Search for the cell housing the specified text and yield its [X, Y] center coordinate. 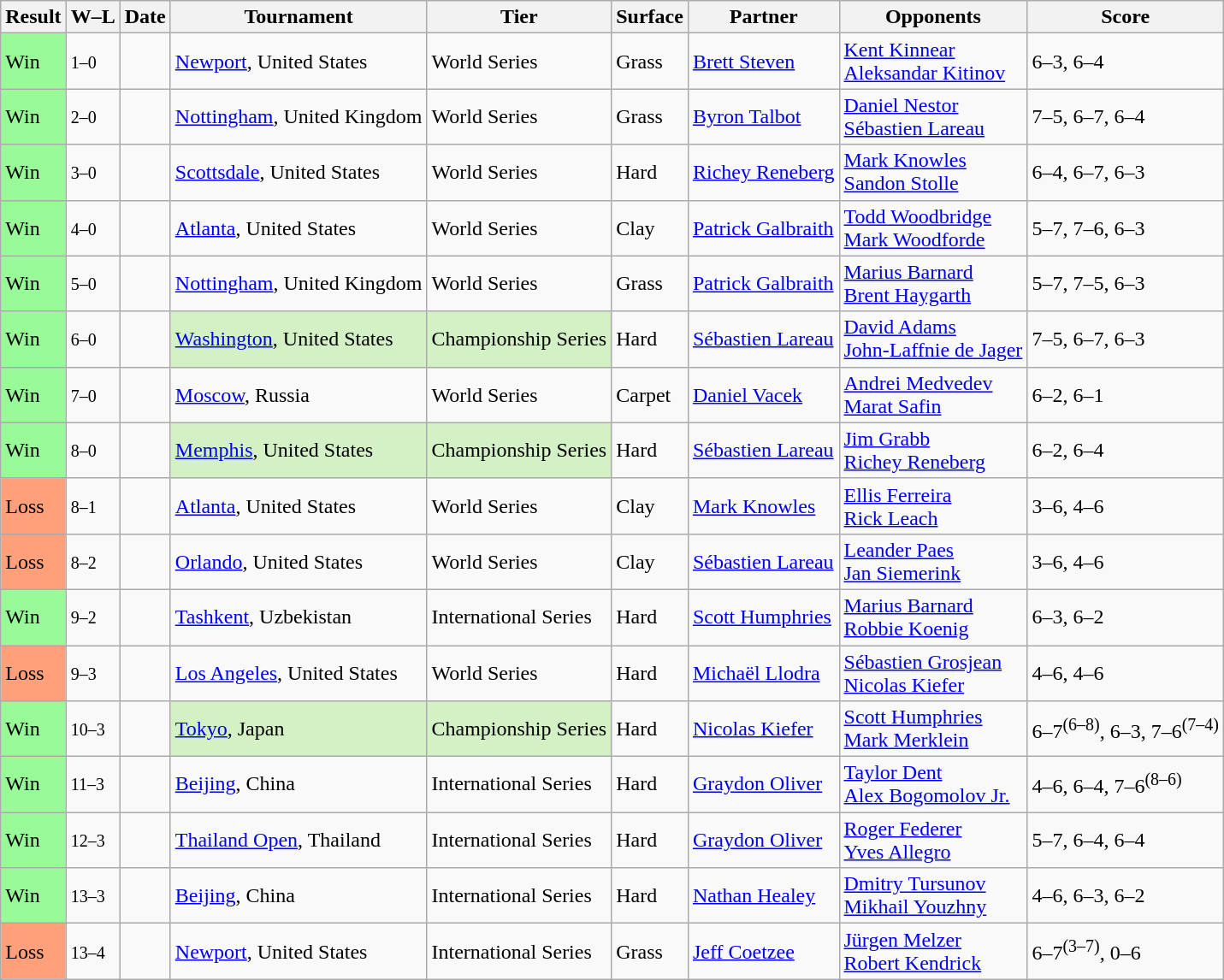
Carpet [650, 395]
Tier [519, 17]
11–3 [92, 785]
6–4, 6–7, 6–3 [1126, 173]
8–0 [92, 450]
9–3 [92, 672]
Jürgen Melzer Robert Kendrick [933, 951]
7–5, 6–7, 6–4 [1126, 116]
3–0 [92, 173]
6–2, 6–1 [1126, 395]
Marius Barnard Brent Haygarth [933, 284]
Tournament [299, 17]
7–0 [92, 395]
Taylor Dent Alex Bogomolov Jr. [933, 785]
13–3 [92, 896]
Memphis, United States [299, 450]
Byron Talbot [763, 116]
2–0 [92, 116]
Partner [763, 17]
Surface [650, 17]
Marius Barnard Robbie Koenig [933, 617]
Roger Federer Yves Allegro [933, 840]
Mark Knowles [763, 506]
Scottsdale, United States [299, 173]
Thailand Open, Thailand [299, 840]
Tashkent, Uzbekistan [299, 617]
Richey Reneberg [763, 173]
Michaël Llodra [763, 672]
Scott Humphries Mark Merklein [933, 729]
1–0 [92, 62]
Washington, United States [299, 339]
6–7(6–8), 6–3, 7–6(7–4) [1126, 729]
Score [1126, 17]
5–7, 6–4, 6–4 [1126, 840]
Todd Woodbridge Mark Woodforde [933, 227]
Nathan Healey [763, 896]
5–7, 7–6, 6–3 [1126, 227]
5–0 [92, 284]
Jeff Coetzee [763, 951]
8–1 [92, 506]
Result [33, 17]
7–5, 6–7, 6–3 [1126, 339]
Mark Knowles Sandon Stolle [933, 173]
Brett Steven [763, 62]
5–7, 7–5, 6–3 [1126, 284]
9–2 [92, 617]
David Adams John-Laffnie de Jager [933, 339]
4–6, 4–6 [1126, 672]
Los Angeles, United States [299, 672]
8–2 [92, 561]
12–3 [92, 840]
Sébastien Grosjean Nicolas Kiefer [933, 672]
4–6, 6–3, 6–2 [1126, 896]
Daniel Vacek [763, 395]
6–7(3–7), 0–6 [1126, 951]
Orlando, United States [299, 561]
Ellis Ferreira Rick Leach [933, 506]
Dmitry Tursunov Mikhail Youzhny [933, 896]
Date [145, 17]
Jim Grabb Richey Reneberg [933, 450]
Leander Paes Jan Siemerink [933, 561]
4–6, 6–4, 7–6(8–6) [1126, 785]
Scott Humphries [763, 617]
Kent Kinnear Aleksandar Kitinov [933, 62]
13–4 [92, 951]
Andrei Medvedev Marat Safin [933, 395]
6–3, 6–2 [1126, 617]
W–L [92, 17]
Moscow, Russia [299, 395]
6–0 [92, 339]
6–2, 6–4 [1126, 450]
Nicolas Kiefer [763, 729]
10–3 [92, 729]
Daniel Nestor Sébastien Lareau [933, 116]
6–3, 6–4 [1126, 62]
4–0 [92, 227]
Opponents [933, 17]
Tokyo, Japan [299, 729]
